From the cell containing the given text, extract its center point as [x, y] coordinate. 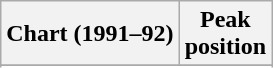
Peakposition [225, 34]
Chart (1991–92) [90, 34]
